Output the (X, Y) coordinate of the center of the cell containing the given text.  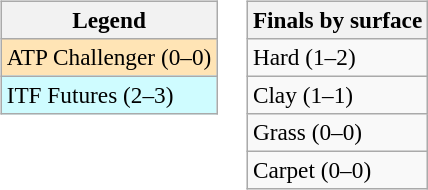
ATP Challenger (0–0) (108, 57)
Finals by surface (337, 20)
Legend (108, 20)
Carpet (0–0) (337, 171)
Hard (1–2) (337, 57)
Grass (0–0) (337, 133)
Clay (1–1) (337, 95)
ITF Futures (2–3) (108, 95)
